From the cell containing the given text, extract its center point as [x, y] coordinate. 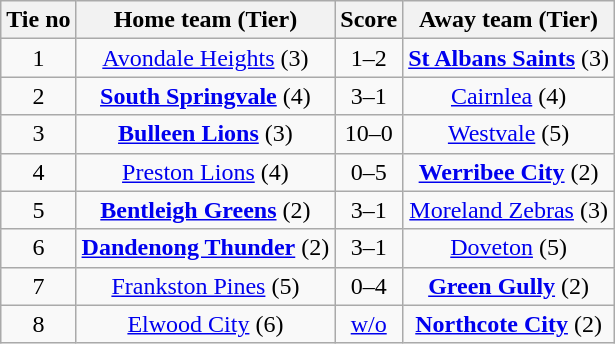
Werribee City (2) [509, 172]
Northcote City (2) [509, 324]
1–2 [369, 58]
Bulleen Lions (3) [206, 134]
South Springvale (4) [206, 96]
6 [38, 248]
Cairnlea (4) [509, 96]
Dandenong Thunder (2) [206, 248]
2 [38, 96]
0–4 [369, 286]
w/o [369, 324]
3 [38, 134]
Preston Lions (4) [206, 172]
Westvale (5) [509, 134]
Score [369, 20]
1 [38, 58]
Tie no [38, 20]
8 [38, 324]
0–5 [369, 172]
Doveton (5) [509, 248]
St Albans Saints (3) [509, 58]
Frankston Pines (5) [206, 286]
5 [38, 210]
Elwood City (6) [206, 324]
Avondale Heights (3) [206, 58]
Green Gully (2) [509, 286]
7 [38, 286]
10–0 [369, 134]
4 [38, 172]
Moreland Zebras (3) [509, 210]
Away team (Tier) [509, 20]
Home team (Tier) [206, 20]
Bentleigh Greens (2) [206, 210]
